Capture the cell that displays the provided text and extract its [X, Y] central coordinate. 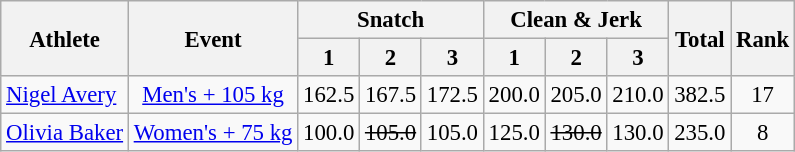
205.0 [576, 95]
Snatch [391, 20]
17 [763, 95]
Clean & Jerk [576, 20]
Athlete [65, 38]
8 [763, 133]
Nigel Avery [65, 95]
167.5 [391, 95]
100.0 [329, 133]
210.0 [638, 95]
Women's + 75 kg [212, 133]
Rank [763, 38]
Men's + 105 kg [212, 95]
172.5 [452, 95]
382.5 [700, 95]
Total [700, 38]
200.0 [514, 95]
162.5 [329, 95]
Olivia Baker [65, 133]
235.0 [700, 133]
Event [212, 38]
125.0 [514, 133]
